Return [x, y] of the center of cell containing provided text 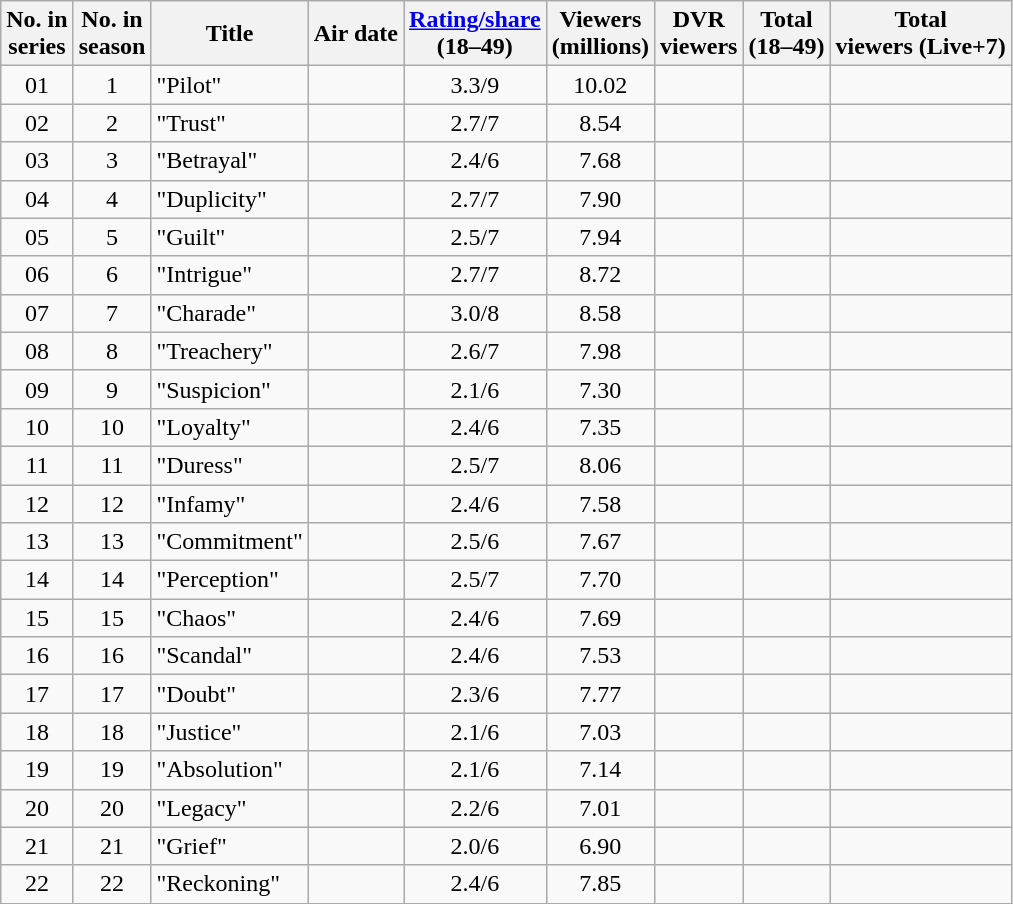
Total(18–49) [786, 34]
"Scandal" [230, 656]
07 [37, 313]
7.69 [600, 618]
05 [37, 237]
7.53 [600, 656]
7.94 [600, 237]
7.14 [600, 770]
"Loyalty" [230, 427]
3 [112, 161]
2.0/6 [476, 846]
8.72 [600, 275]
7.58 [600, 503]
01 [37, 85]
7.85 [600, 884]
"Grief" [230, 846]
08 [37, 351]
5 [112, 237]
6 [112, 275]
09 [37, 389]
2.2/6 [476, 808]
"Infamy" [230, 503]
2.5/6 [476, 542]
Rating/share(18–49) [476, 34]
8.06 [600, 465]
4 [112, 199]
"Perception" [230, 580]
7 [112, 313]
8 [112, 351]
7.67 [600, 542]
7.68 [600, 161]
No. inseries [37, 34]
"Doubt" [230, 694]
7.70 [600, 580]
"Commitment" [230, 542]
7.35 [600, 427]
Title [230, 34]
06 [37, 275]
"Absolution" [230, 770]
6.90 [600, 846]
"Treachery" [230, 351]
"Chaos" [230, 618]
7.90 [600, 199]
No. inseason [112, 34]
04 [37, 199]
7.30 [600, 389]
"Charade" [230, 313]
2.3/6 [476, 694]
9 [112, 389]
"Trust" [230, 123]
Totalviewers (Live+7) [920, 34]
2 [112, 123]
02 [37, 123]
Air date [356, 34]
1 [112, 85]
3.3/9 [476, 85]
"Duress" [230, 465]
"Suspicion" [230, 389]
7.98 [600, 351]
Viewers(millions) [600, 34]
"Reckoning" [230, 884]
2.6/7 [476, 351]
"Pilot" [230, 85]
7.77 [600, 694]
10.02 [600, 85]
7.01 [600, 808]
8.54 [600, 123]
3.0/8 [476, 313]
"Justice" [230, 732]
8.58 [600, 313]
"Intrigue" [230, 275]
"Legacy" [230, 808]
DVRviewers [699, 34]
03 [37, 161]
"Duplicity" [230, 199]
"Guilt" [230, 237]
"Betrayal" [230, 161]
7.03 [600, 732]
